Extract the [x, y] coordinate from the center of the cell holding the provided text.  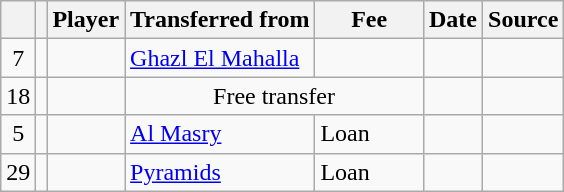
Fee [370, 20]
18 [18, 96]
Source [524, 20]
Pyramids [220, 172]
Free transfer [274, 96]
Player [86, 20]
7 [18, 58]
29 [18, 172]
Date [452, 20]
Al Masry [220, 134]
Ghazl El Mahalla [220, 58]
Transferred from [220, 20]
5 [18, 134]
